Extract the (X, Y) coordinate from the center of the cell holding the provided text.  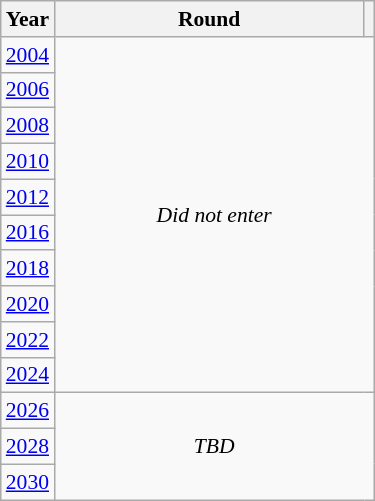
Did not enter (214, 215)
2010 (28, 162)
2020 (28, 304)
2030 (28, 482)
Round (209, 19)
Year (28, 19)
2006 (28, 90)
2026 (28, 411)
2016 (28, 233)
2008 (28, 126)
2012 (28, 197)
2028 (28, 447)
2024 (28, 375)
2004 (28, 55)
TBD (214, 446)
2018 (28, 269)
2022 (28, 340)
